Pinpoint the cell where the given text exists, returning its [X, Y] midpoint coordinate. 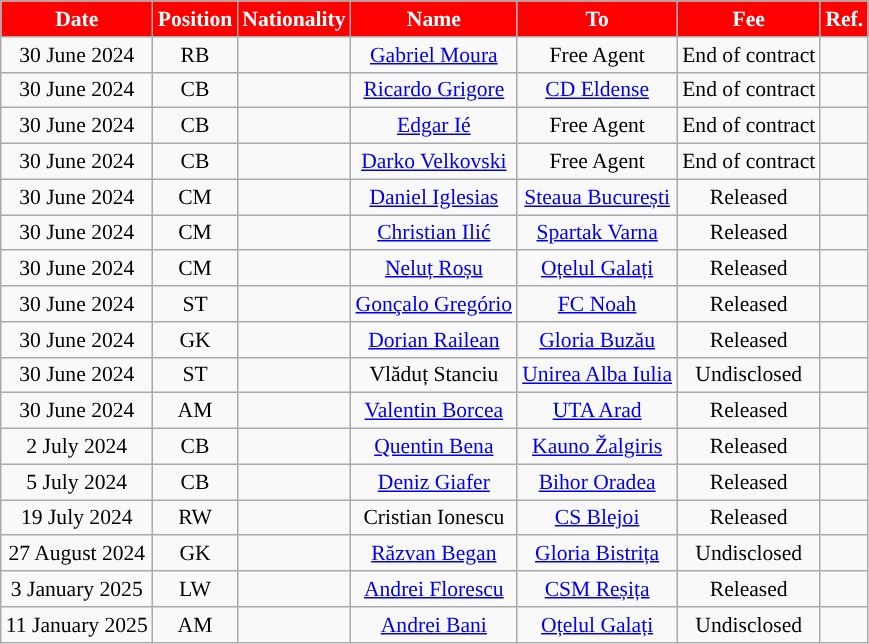
Darko Velkovski [434, 162]
Gabriel Moura [434, 55]
RB [195, 55]
3 January 2025 [77, 589]
Gloria Bistrița [597, 554]
Edgar Ié [434, 126]
Steaua București [597, 197]
Răzvan Began [434, 554]
Gonçalo Gregório [434, 304]
UTA Arad [597, 411]
CSM Reșița [597, 589]
LW [195, 589]
Christian Ilić [434, 233]
Kauno Žalgiris [597, 447]
Ref. [844, 19]
Quentin Bena [434, 447]
Position [195, 19]
To [597, 19]
Daniel Iglesias [434, 197]
Vlăduț Stanciu [434, 375]
Deniz Giafer [434, 482]
RW [195, 518]
CS Blejoi [597, 518]
Spartak Varna [597, 233]
27 August 2024 [77, 554]
Gloria Buzău [597, 340]
FC Noah [597, 304]
Nationality [294, 19]
11 January 2025 [77, 625]
Andrei Bani [434, 625]
Neluț Roșu [434, 269]
Cristian Ionescu [434, 518]
Ricardo Grigore [434, 90]
2 July 2024 [77, 447]
5 July 2024 [77, 482]
Unirea Alba Iulia [597, 375]
Valentin Borcea [434, 411]
Andrei Florescu [434, 589]
Name [434, 19]
Bihor Oradea [597, 482]
Date [77, 19]
Dorian Railean [434, 340]
CD Eldense [597, 90]
Fee [748, 19]
19 July 2024 [77, 518]
